Scan for the cell matching the given text and deliver its [x, y] coordinate at center. 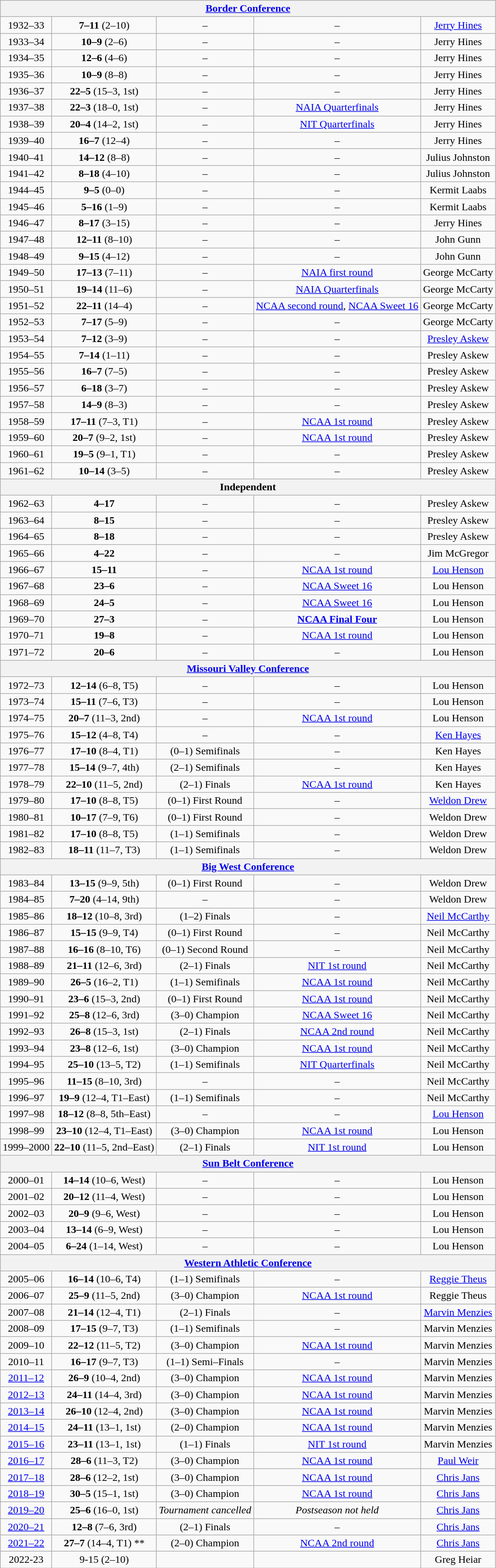
8–15 [104, 520]
9–5 (0–0) [104, 190]
Paul Weir [458, 1460]
17–10 (8–4, T1) [104, 751]
Tournament cancelled [205, 1510]
23–8 (12–6, 1st) [104, 1048]
1960–61 [26, 454]
20–9 (9–6, West) [104, 1213]
1998–99 [26, 1131]
2021–22 [26, 1543]
1933–34 [26, 42]
1935–36 [26, 75]
1952–53 [26, 322]
1958–59 [26, 421]
10–17 (7–9, T6) [104, 817]
9-15 (2–10) [104, 1560]
25–6 (16–0, 1st) [104, 1510]
27–7 (14–4, T1) ** [104, 1543]
1975–76 [26, 735]
2009–10 [26, 1345]
23–10 (12–4, T1–East) [104, 1131]
2005–06 [26, 1279]
1991–92 [26, 1015]
1944–45 [26, 190]
2011–12 [26, 1378]
28–6 (12–2, 1st) [104, 1477]
1981–82 [26, 834]
1969–70 [26, 619]
1967–68 [26, 586]
1979–80 [26, 801]
7–12 (3–9) [104, 339]
1999–2000 [26, 1147]
2019–20 [26, 1510]
18–12 (10–8, 3rd) [104, 916]
(2–1) Semifinals [205, 768]
21–14 (12–4, T1) [104, 1312]
15–11 [104, 570]
1965–66 [26, 553]
1993–94 [26, 1048]
Missouri Valley Conference [248, 668]
17–11 (7–3, T1) [104, 421]
26–10 (12–4, 2nd) [104, 1411]
1992–93 [26, 1032]
2012–13 [26, 1395]
14–12 (8–8) [104, 157]
1971–72 [26, 652]
1957–58 [26, 404]
1949–50 [26, 273]
20–6 [104, 652]
1951–52 [26, 306]
8–17 (3–15) [104, 223]
1934–35 [26, 58]
1978–79 [26, 784]
1946–47 [26, 223]
19–8 [104, 636]
15–15 (9–9, T4) [104, 932]
1983–84 [26, 883]
17–15 (9–7, T3) [104, 1329]
25–10 (13–5, T2) [104, 1065]
16–14 (10–6, T4) [104, 1279]
1989–90 [26, 982]
22–5 (15–3, 1st) [104, 91]
1990–91 [26, 998]
1980–81 [26, 817]
24–5 [104, 603]
1955–56 [26, 372]
1994–95 [26, 1065]
23–11 (13–1, 1st) [104, 1444]
2016–17 [26, 1460]
1970–71 [26, 636]
1995–96 [26, 1081]
Greg Heiar [458, 1560]
1963–64 [26, 520]
26–9 (10–4, 2nd) [104, 1378]
14–14 (10–6, West) [104, 1180]
1962–63 [26, 504]
1984–85 [26, 900]
18–12 (8–8, 5th–East) [104, 1114]
20–12 (11–4, West) [104, 1196]
2022-23 [26, 1560]
1939–40 [26, 140]
8–18 (4–10) [104, 173]
28–6 (11–3, T2) [104, 1460]
12–6 (4–6) [104, 58]
(0–1) Second Round [205, 949]
NAIA first round [337, 273]
(1–2) Finals [205, 916]
19–5 (9–1, T1) [104, 454]
1972–73 [26, 685]
15–14 (9–7, 4th) [104, 768]
23–6 [104, 586]
1937–38 [26, 108]
12–11 (8–10) [104, 240]
Sun Belt Conference [248, 1164]
2015–16 [26, 1444]
22–10 (11–5, 2nd) [104, 784]
2007–08 [26, 1312]
1973–74 [26, 701]
4–17 [104, 504]
20–7 (9–2, 1st) [104, 437]
7–14 (1–11) [104, 355]
12–14 (6–8, T5) [104, 685]
2017–18 [26, 1477]
2014–15 [26, 1428]
15–12 (4–8, T4) [104, 735]
1964–65 [26, 537]
16–16 (8–10, T6) [104, 949]
15–11 (7–6, T3) [104, 701]
16–7 (12–4) [104, 140]
5–16 (1–9) [104, 207]
22–3 (18–0, 1st) [104, 108]
Border Conference [248, 9]
2006–07 [26, 1296]
13–15 (9–9, 5th) [104, 883]
2020–21 [26, 1526]
6–24 (1–14, West) [104, 1246]
11–15 (8–10, 3rd) [104, 1081]
(0–1) Semifinals [205, 751]
1985–86 [26, 916]
1932–33 [26, 25]
8–18 [104, 537]
NCAA Final Four [337, 619]
25–9 (11–5, 2nd) [104, 1296]
2013–14 [26, 1411]
24–11 (13–1, 1st) [104, 1428]
Western Athletic Conference [248, 1263]
1954–55 [26, 355]
20–4 (14–2, 1st) [104, 124]
1968–69 [26, 603]
(1–1) Semi–Finals [205, 1362]
1936–37 [26, 91]
9–15 (4–12) [104, 256]
1996–97 [26, 1098]
1948–49 [26, 256]
4–22 [104, 553]
1997–98 [26, 1114]
7–11 (2–10) [104, 25]
7–17 (5–9) [104, 322]
1940–41 [26, 157]
Independent [248, 487]
6–18 (3–7) [104, 388]
13–14 (6–9, West) [104, 1229]
19–14 (11–6) [104, 289]
2000–01 [26, 1180]
10–14 (3–5) [104, 470]
22–10 (11–5, 2nd–East) [104, 1147]
14–9 (8–3) [104, 404]
10–9 (2–6) [104, 42]
22–12 (11–5, T2) [104, 1345]
1950–51 [26, 289]
27–3 [104, 619]
2002–03 [26, 1213]
Big West Conference [248, 867]
Postseason not held [337, 1510]
23–6 (15–3, 2nd) [104, 998]
12–8 (7–6, 3rd) [104, 1526]
1977–78 [26, 768]
19–9 (12–4, T1–East) [104, 1098]
NCAA second round, NCAA Sweet 16 [337, 306]
1974–75 [26, 718]
18–11 (11–7, T3) [104, 850]
1953–54 [26, 339]
2018–19 [26, 1493]
1947–48 [26, 240]
2010–11 [26, 1362]
2003–04 [26, 1229]
1966–67 [26, 570]
2004–05 [26, 1246]
1941–42 [26, 173]
Jim McGregor [458, 553]
22–11 (14–4) [104, 306]
(1–1) Finals [205, 1444]
7–20 (4–14, 9th) [104, 900]
2008–09 [26, 1329]
1945–46 [26, 207]
1986–87 [26, 932]
16–7 (7–5) [104, 372]
1987–88 [26, 949]
1988–89 [26, 965]
1982–83 [26, 850]
24–11 (14–4, 3rd) [104, 1395]
10–9 (8–8) [104, 75]
1961–62 [26, 470]
1976–77 [26, 751]
17–13 (7–11) [104, 273]
30–5 (15–1, 1st) [104, 1493]
1956–57 [26, 388]
26–5 (16–2, T1) [104, 982]
16–17 (9–7, T3) [104, 1362]
26–8 (15–3, 1st) [104, 1032]
25–8 (12–6, 3rd) [104, 1015]
1959–60 [26, 437]
21–11 (12–6, 3rd) [104, 965]
20–7 (11–3, 2nd) [104, 718]
2001–02 [26, 1196]
1938–39 [26, 124]
